Identify which cell holds the provided text, then report its [x, y] central coordinate. 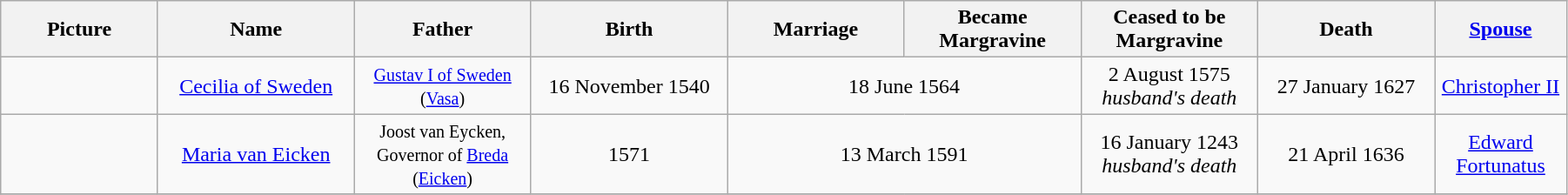
Picture [80, 30]
2 August 1575husband's death [1169, 85]
1571 [629, 154]
16 January 1243husband's death [1169, 154]
Maria van Eicken [256, 154]
Spouse [1501, 30]
Joost van Eycken, Governor of Breda(Eicken) [442, 154]
Father [442, 30]
Cecilia of Sweden [256, 85]
Gustav I of Sweden(Vasa) [442, 85]
18 June 1564 [904, 85]
16 November 1540 [629, 85]
Became Margravine [992, 30]
Birth [629, 30]
Edward Fortunatus [1501, 154]
Death [1345, 30]
Name [256, 30]
Christopher II [1501, 85]
Marriage [816, 30]
27 January 1627 [1345, 85]
Ceased to be Margravine [1169, 30]
21 April 1636 [1345, 154]
13 March 1591 [904, 154]
